Pinpoint the cell where the given text exists, returning its [x, y] midpoint coordinate. 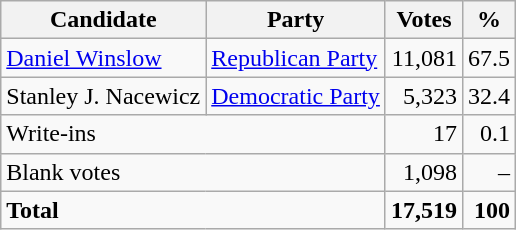
Total [194, 210]
67.5 [488, 58]
17,519 [424, 210]
0.1 [488, 134]
Stanley J. Nacewicz [104, 96]
Write-ins [194, 134]
100 [488, 210]
Daniel Winslow [104, 58]
Party [296, 20]
Democratic Party [296, 96]
1,098 [424, 172]
Votes [424, 20]
Candidate [104, 20]
% [488, 20]
11,081 [424, 58]
Blank votes [194, 172]
– [488, 172]
32.4 [488, 96]
Republican Party [296, 58]
5,323 [424, 96]
17 [424, 134]
